Provide the (X, Y) coordinate of the cell's center where the given text is located.  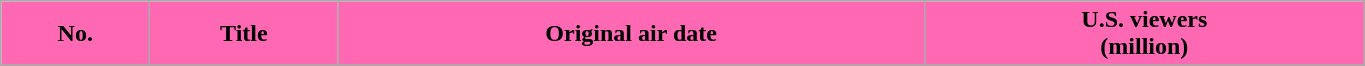
No. (76, 34)
Title (244, 34)
U.S. viewers(million) (1144, 34)
Original air date (631, 34)
